Provide the (x, y) coordinate of the cell's center where the given text is located.  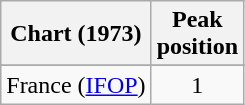
1 (197, 85)
Chart (1973) (76, 34)
Peakposition (197, 34)
France (IFOP) (76, 85)
